Extract the [x, y] coordinate from the center of the cell holding the provided text.  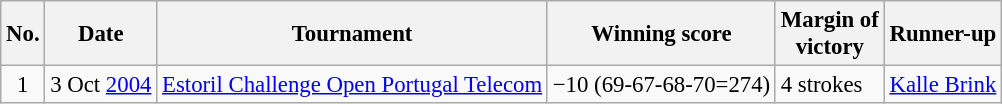
Tournament [352, 34]
Winning score [661, 34]
1 [23, 85]
Runner-up [943, 34]
−10 (69-67-68-70=274) [661, 85]
4 strokes [830, 85]
Margin ofvictory [830, 34]
No. [23, 34]
Kalle Brink [943, 85]
3 Oct 2004 [101, 85]
Date [101, 34]
Estoril Challenge Open Portugal Telecom [352, 85]
